Detect which cell encompasses the target text, then output its [X, Y] center coordinate. 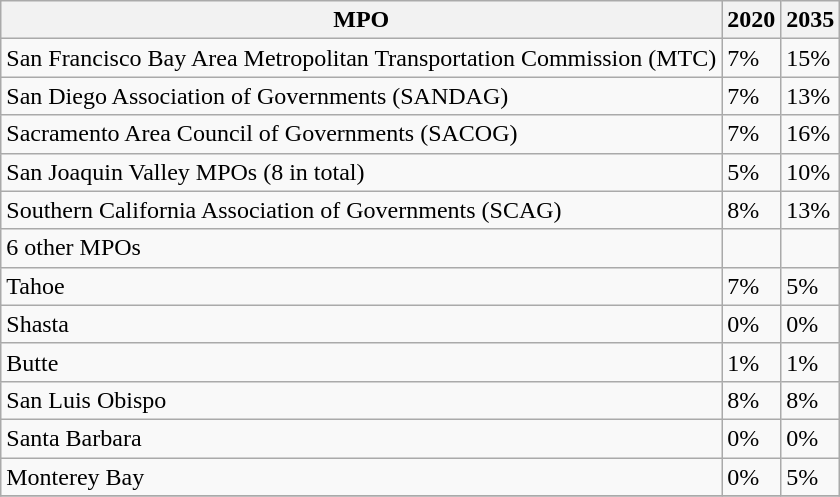
San Luis Obispo [362, 400]
10% [810, 172]
MPO [362, 20]
Tahoe [362, 286]
16% [810, 134]
6 other MPOs [362, 248]
Butte [362, 362]
San Diego Association of Governments (SANDAG) [362, 96]
Santa Barbara [362, 438]
15% [810, 58]
San Joaquin Valley MPOs (8 in total) [362, 172]
Monterey Bay [362, 477]
2020 [752, 20]
Shasta [362, 324]
2035 [810, 20]
Southern California Association of Governments (SCAG) [362, 210]
San Francisco Bay Area Metropolitan Transportation Commission (MTC) [362, 58]
Sacramento Area Council of Governments (SACOG) [362, 134]
